Capture the cell that displays the provided text and extract its [X, Y] central coordinate. 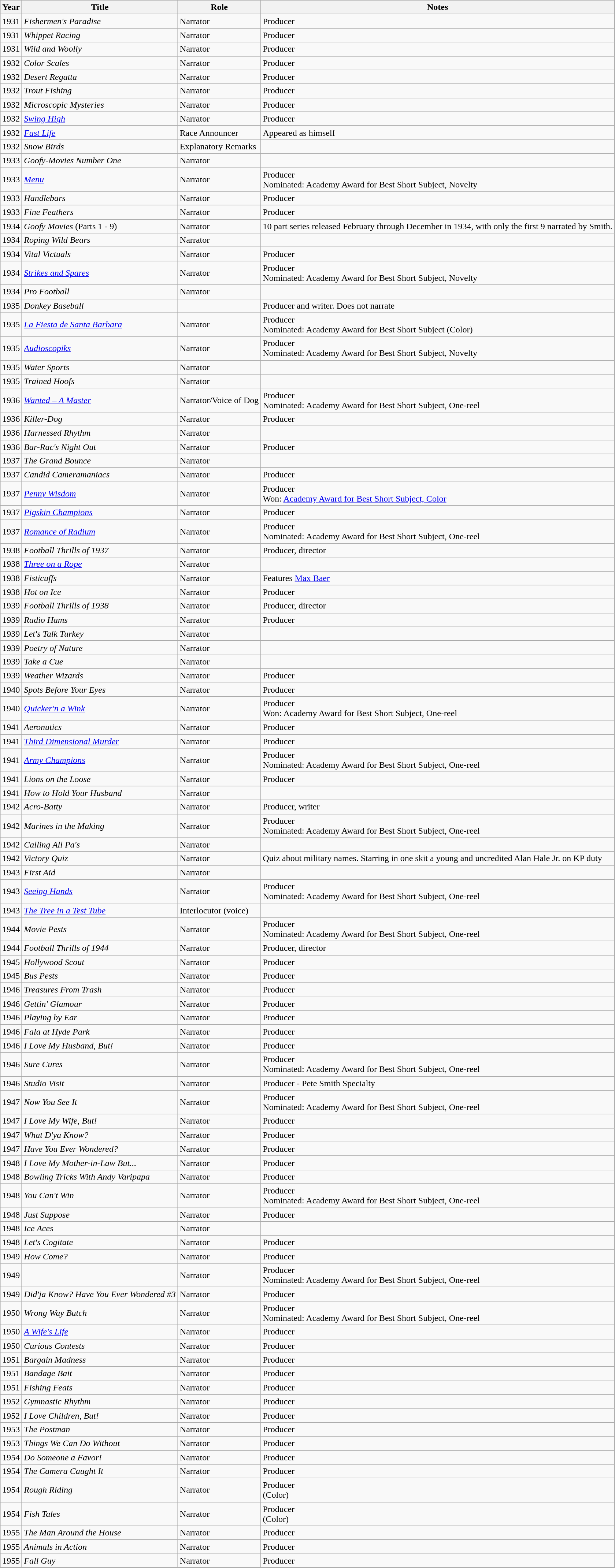
Ice Aces [100, 1229]
Interlocutor (voice) [219, 910]
Gymnastic Rhythm [100, 1401]
I Love Children, But! [100, 1415]
Pro Football [100, 292]
Year [11, 7]
Trout Fishing [100, 91]
Roping Wild Bears [100, 240]
Fishing Feats [100, 1388]
Swing High [100, 119]
La Fiesta de Santa Barbara [100, 324]
Appeared as himself [437, 133]
Quiz about military names. Starring in one skit a young and uncredited Alan Hale Jr. on KP duty [437, 859]
ProducerNominated: Academy Award for Best Short Subject (Color) [437, 324]
Animals in Action [100, 1547]
Treasures From Trash [100, 990]
Let's Talk Turkey [100, 634]
Fala at Hyde Park [100, 1032]
Football Thrills of 1937 [100, 550]
Take a Cue [100, 662]
Fish Tales [100, 1514]
Weather Wizards [100, 675]
Bus Pests [100, 976]
I Love My Mother-in-Law But... [100, 1163]
Fishermen's Paradise [100, 21]
Wanted – A Master [100, 400]
Third Dimensional Murder [100, 741]
What D'ya Know? [100, 1135]
Bar-Rac's Night Out [100, 447]
Race Announcer [219, 133]
Romance of Radium [100, 532]
Seeing Hands [100, 891]
Donkey Baseball [100, 306]
Killer-Dog [100, 419]
Microscopic Mysteries [100, 105]
Studio Visit [100, 1083]
Radio Hams [100, 620]
The Camera Caught It [100, 1471]
Whippet Racing [100, 35]
Spots Before Your Eyes [100, 689]
Three on a Rope [100, 564]
Things We Can Do Without [100, 1443]
Candid Cameramaniacs [100, 475]
Hollywood Scout [100, 962]
Fall Guy [100, 1561]
ProducerWon: Academy Award for Best Short Subject, One-reel [437, 709]
How Come? [100, 1256]
Desert Regatta [100, 77]
The Man Around the House [100, 1533]
Harnessed Rhythm [100, 433]
Strikes and Spares [100, 273]
Did'ja Know? Have You Ever Wondered #3 [100, 1294]
Title [100, 7]
Movie Pests [100, 929]
10 part series released February through December in 1934, with only the first 9 narrated by Smith. [437, 226]
Producer, writer [437, 807]
Just Suppose [100, 1214]
How to Hold Your Husband [100, 793]
Playing by Ear [100, 1018]
I Love My Husband, But! [100, 1046]
Menu [100, 179]
Producer - Pete Smith Specialty [437, 1083]
Do Someone a Favor! [100, 1457]
Rough Riding [100, 1490]
Football Thrills of 1938 [100, 606]
Trained Hoofs [100, 381]
Have You Ever Wondered? [100, 1149]
I Love My Wife, But! [100, 1121]
Wrong Way Butch [100, 1313]
Aeronutics [100, 727]
Lions on the Loose [100, 779]
Penny Wisdom [100, 494]
Fisticuffs [100, 578]
Role [219, 7]
Bowling Tricks With Andy Varipapa [100, 1177]
Calling All Pa's [100, 845]
Curious Contests [100, 1346]
Handlebars [100, 198]
Audioscopiks [100, 349]
Vital Victuals [100, 254]
Army Champions [100, 760]
The Tree in a Test Tube [100, 910]
Water Sports [100, 367]
Marines in the Making [100, 826]
Goofy-Movies Number One [100, 160]
Snow Birds [100, 146]
Hot on Ice [100, 592]
Wild and Woolly [100, 49]
The Grand Bounce [100, 461]
Color Scales [100, 63]
Fast Life [100, 133]
Gettin' Glamour [100, 1004]
Sure Cures [100, 1065]
Football Thrills of 1944 [100, 948]
Pigskin Champions [100, 513]
Explanatory Remarks [219, 146]
Bargain Madness [100, 1360]
Producer and writer. Does not narrate [437, 306]
Quicker'n a Wink [100, 709]
A Wife's Life [100, 1332]
Fine Feathers [100, 212]
Notes [437, 7]
Goofy Movies (Parts 1 - 9) [100, 226]
Victory Quiz [100, 859]
Now You See It [100, 1102]
ProducerWon: Academy Award for Best Short Subject, Color [437, 494]
Acro-Batty [100, 807]
First Aid [100, 872]
Features Max Baer [437, 578]
The Postman [100, 1429]
Bandage Bait [100, 1374]
You Can't Win [100, 1196]
Let's Cogitate [100, 1243]
Poetry of Nature [100, 648]
Narrator/Voice of Dog [219, 400]
